Capture the cell that displays the provided text and extract its (x, y) central coordinate. 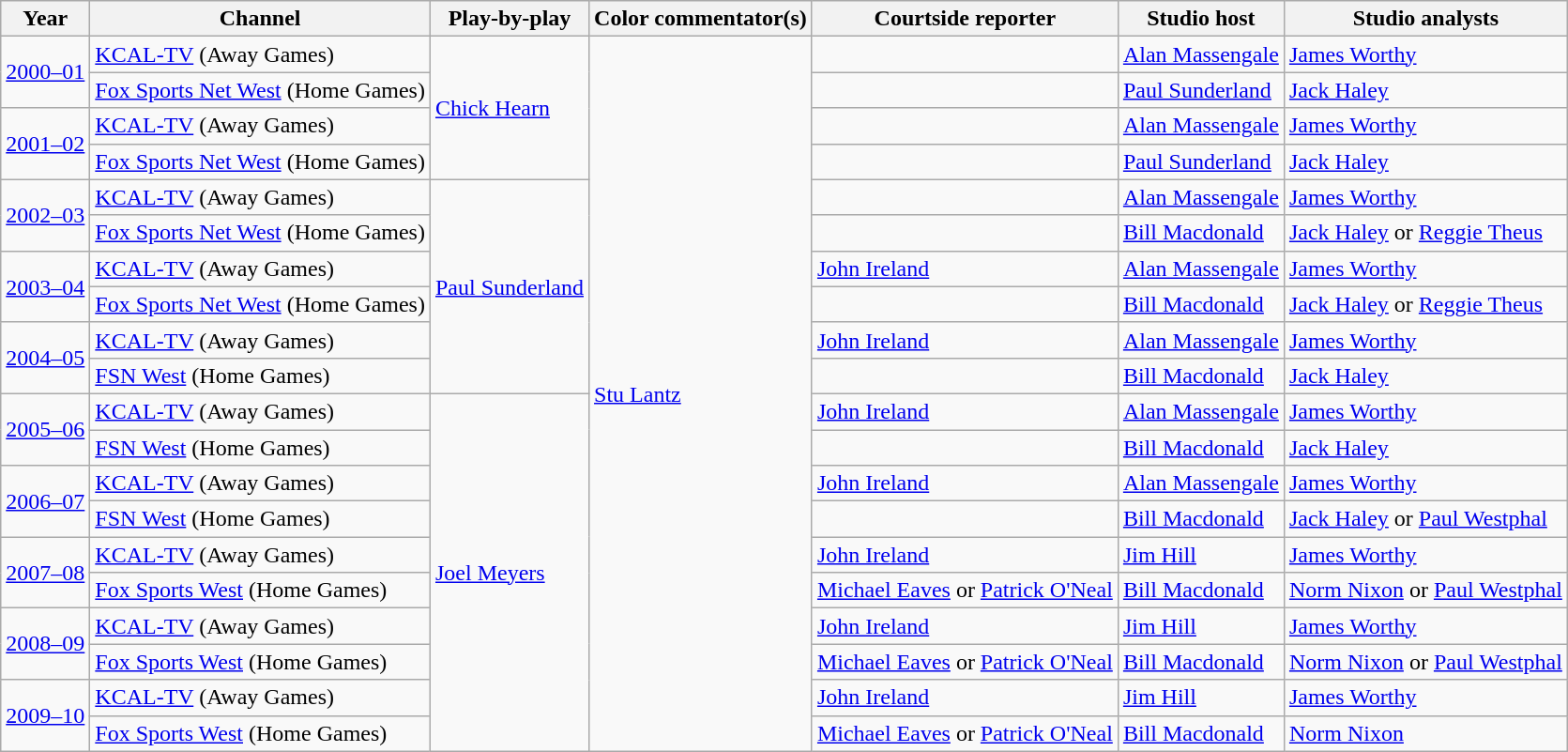
2001–02 (45, 144)
2008–09 (45, 644)
Courtside reporter (965, 19)
2000–01 (45, 72)
Stu Lantz (701, 394)
Norm Nixon (1425, 733)
Color commentator(s) (701, 19)
2004–05 (45, 358)
2009–10 (45, 715)
Studio analysts (1425, 19)
Year (45, 19)
Play-by-play (509, 19)
2002–03 (45, 215)
Joel Meyers (509, 573)
2005–06 (45, 429)
Channel (261, 19)
2006–07 (45, 501)
2003–04 (45, 286)
Chick Hearn (509, 108)
Jack Haley or Paul Westphal (1425, 519)
2007–08 (45, 573)
Studio host (1201, 19)
